Capture the cell that displays the provided text and extract its (x, y) central coordinate. 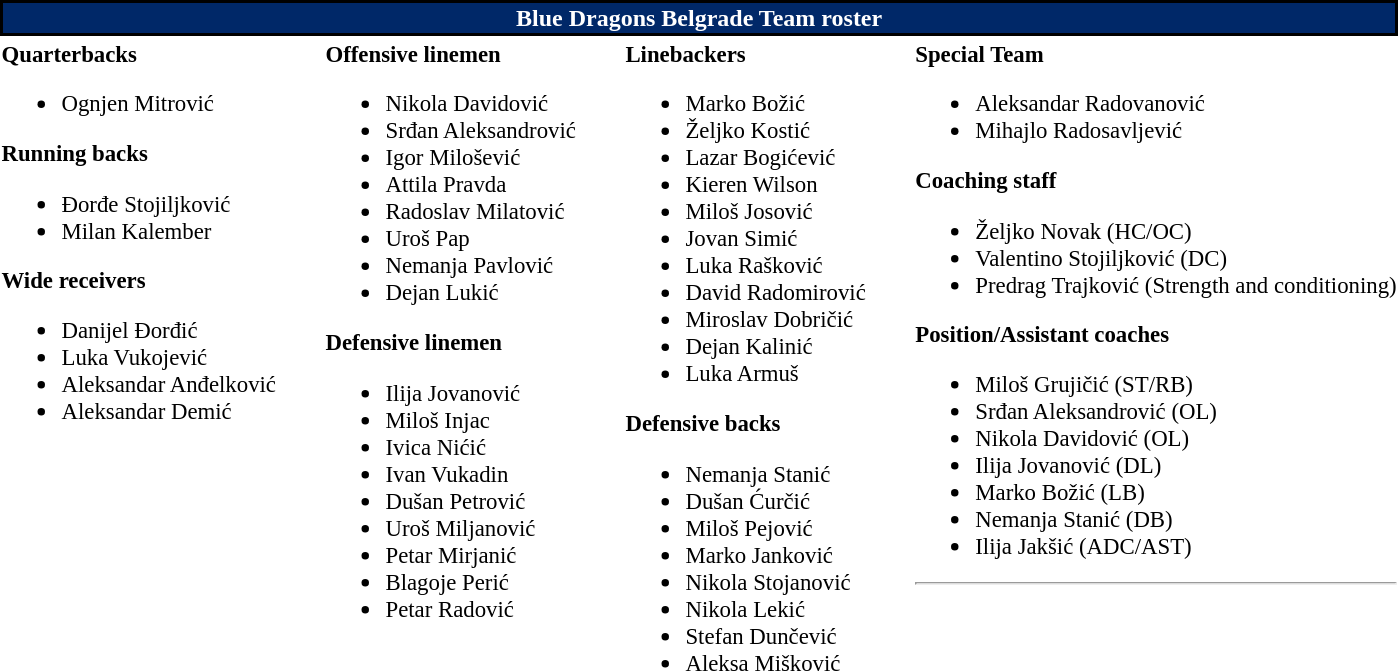
Blue Dragons Belgrade Team roster (699, 18)
